Provide the (X, Y) coordinate of the cell's center where the given text is located.  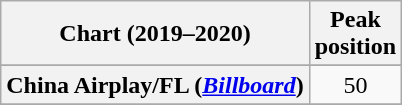
Chart (2019–2020) (155, 34)
Peakposition (355, 34)
China Airplay/FL (Billboard) (155, 85)
50 (355, 85)
